Extract the [X, Y] coordinate from the center of the cell holding the provided text.  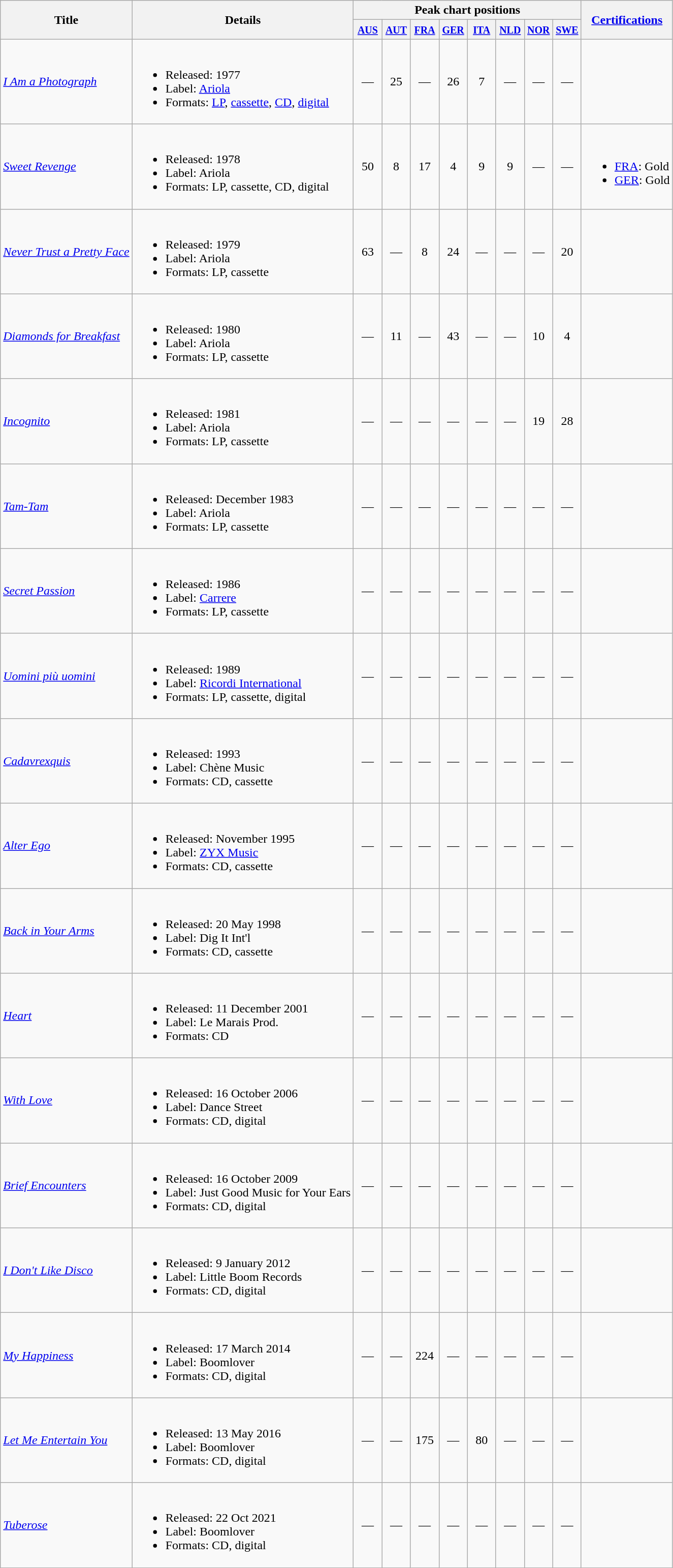
19 [538, 421]
50 [368, 167]
Released: 20 May 1998Label: Dig It Int'lFormats: CD, cassette [243, 931]
ITA [482, 29]
I Don't Like Disco [66, 1271]
Released: 1979Label: AriolaFormats: LP, cassette [243, 251]
10 [538, 336]
Released: November 1995Label: ZYX MusicFormats: CD, cassette [243, 846]
NOR [538, 29]
80 [482, 1440]
Released: 16 October 2009Label: Just Good Music for Your EarsFormats: CD, digital [243, 1185]
Released: 1977Label: AriolaFormats: LP, cassette, CD, digital [243, 81]
Back in Your Arms [66, 931]
Released: 22 Oct 2021Label: BoomloverFormats: CD, digital [243, 1525]
Released: December 1983Label: AriolaFormats: LP, cassette [243, 506]
17 [425, 167]
Never Trust a Pretty Face [66, 251]
Released: 1981Label: AriolaFormats: LP, cassette [243, 421]
Released: 1989Label: Ricordi InternationalFormats: LP, cassette, digital [243, 676]
NLD [510, 29]
7 [482, 81]
Released: 16 October 2006Label: Dance StreetFormats: CD, digital [243, 1101]
FRA [425, 29]
175 [425, 1440]
Heart [66, 1016]
Tuberose [66, 1525]
224 [425, 1355]
Tam-Tam [66, 506]
Released: 1978Label: AriolaFormats: LP, cassette, CD, digital [243, 167]
28 [567, 421]
Cadavrexquis [66, 760]
Released: 9 January 2012Label: Little Boom RecordsFormats: CD, digital [243, 1271]
Released: 17 March 2014Label: BoomloverFormats: CD, digital [243, 1355]
Incognito [66, 421]
Released: 13 May 2016Label: BoomloverFormats: CD, digital [243, 1440]
63 [368, 251]
Uomini più uomini [66, 676]
My Happiness [66, 1355]
Brief Encounters [66, 1185]
With Love [66, 1101]
43 [453, 336]
25 [396, 81]
Released: 11 December 2001Label: Le Marais Prod.Formats: CD [243, 1016]
AUT [396, 29]
SWE [567, 29]
Secret Passion [66, 591]
Certifications [627, 20]
Released: 1993Label: Chène MusicFormats: CD, cassette [243, 760]
Details [243, 20]
Released: 1980Label: AriolaFormats: LP, cassette [243, 336]
Title [66, 20]
Let Me Entertain You [66, 1440]
FRA: GoldGER: Gold [627, 167]
11 [396, 336]
26 [453, 81]
GER [453, 29]
24 [453, 251]
Released: 1986Label: CarrereFormats: LP, cassette [243, 591]
Sweet Revenge [66, 167]
20 [567, 251]
Peak chart positions [467, 10]
AUS [368, 29]
I Am a Photograph [66, 81]
Diamonds for Breakfast [66, 336]
Alter Ego [66, 846]
